Detect which cell encompasses the target text, then output its [X, Y] center coordinate. 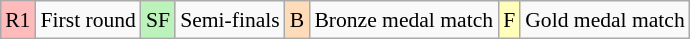
F [509, 20]
First round [88, 20]
Gold medal match [605, 20]
R1 [18, 20]
Semi-finals [230, 20]
B [298, 20]
SF [158, 20]
Bronze medal match [404, 20]
